Return the [x, y] coordinate for the center point of the cell that contains the specified text.  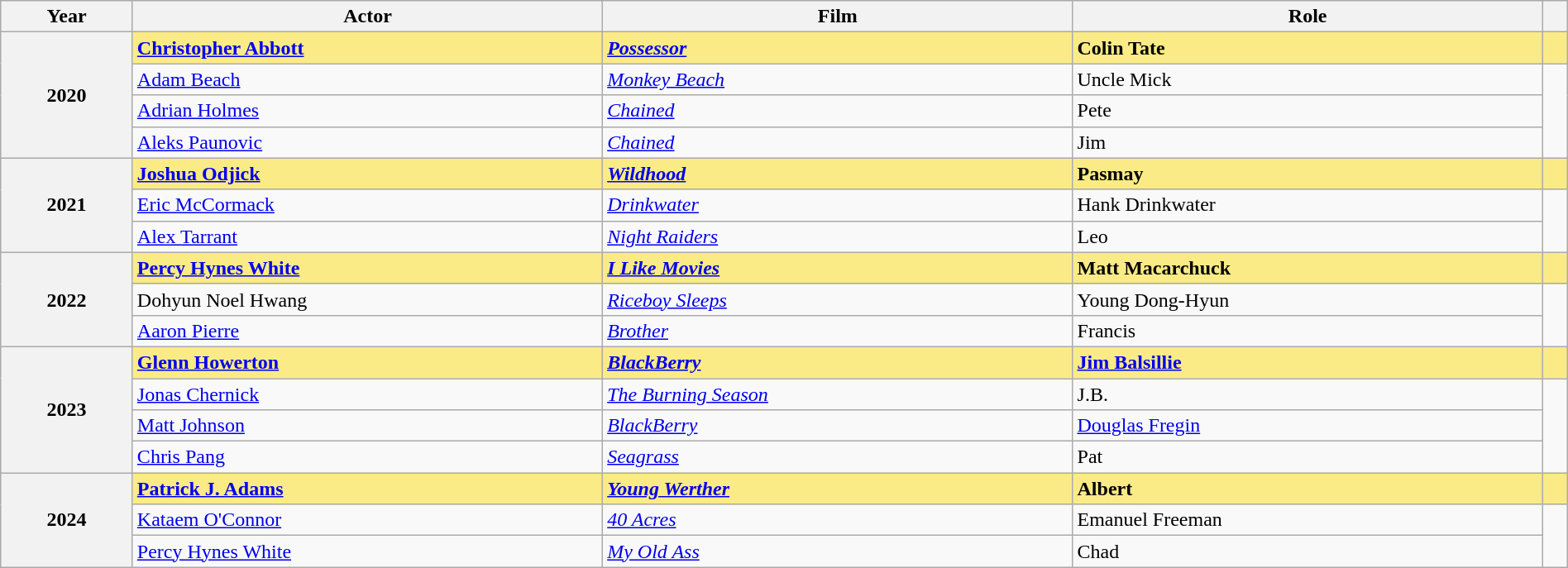
Matt Macarchuck [1307, 268]
Young Werther [838, 489]
Aaron Pierre [367, 331]
Possessor [838, 48]
40 Acres [838, 520]
Young Dong-Hyun [1307, 299]
Drinkwater [838, 205]
Wildhood [838, 174]
Francis [1307, 331]
Year [67, 17]
My Old Ass [838, 551]
Alex Tarrant [367, 236]
Chris Pang [367, 457]
Patrick J. Adams [367, 489]
Actor [367, 17]
Adam Beach [367, 79]
2021 [67, 205]
Eric McCormack [367, 205]
Joshua Odjick [367, 174]
Pasmay [1307, 174]
2020 [67, 95]
2024 [67, 520]
Hank Drinkwater [1307, 205]
I Like Movies [838, 268]
Adrian Holmes [367, 111]
Jim Balsillie [1307, 362]
Matt Johnson [367, 426]
Uncle Mick [1307, 79]
Leo [1307, 236]
Colin Tate [1307, 48]
Pat [1307, 457]
Role [1307, 17]
Chad [1307, 551]
Brother [838, 331]
Riceboy Sleeps [838, 299]
The Burning Season [838, 394]
Jonas Chernick [367, 394]
Douglas Fregin [1307, 426]
Dohyun Noel Hwang [367, 299]
J.B. [1307, 394]
Pete [1307, 111]
Monkey Beach [838, 79]
Albert [1307, 489]
Kataem O'Connor [367, 520]
2023 [67, 409]
Aleks Paunovic [367, 142]
Film [838, 17]
Christopher Abbott [367, 48]
Night Raiders [838, 236]
Emanuel Freeman [1307, 520]
Jim [1307, 142]
Seagrass [838, 457]
2022 [67, 299]
Glenn Howerton [367, 362]
